Identify which cell holds the provided text, then report its [X, Y] central coordinate. 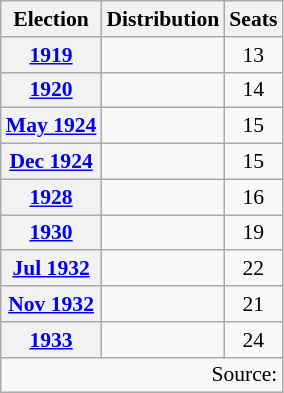
Jul 1932 [52, 269]
21 [253, 304]
1930 [52, 233]
1920 [52, 90]
1928 [52, 197]
24 [253, 340]
1919 [52, 55]
13 [253, 55]
May 1924 [52, 126]
Election [52, 19]
19 [253, 233]
Seats [253, 19]
14 [253, 90]
Nov 1932 [52, 304]
1933 [52, 340]
22 [253, 269]
Dec 1924 [52, 162]
Distribution [162, 19]
Source: [142, 375]
16 [253, 197]
